Pinpoint the cell where the given text exists, returning its (x, y) midpoint coordinate. 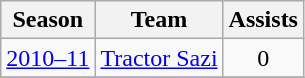
Tractor Sazi (159, 58)
Assists (263, 20)
2010–11 (48, 58)
Season (48, 20)
0 (263, 58)
Team (159, 20)
